Detect which cell encompasses the target text, then output its [X, Y] center coordinate. 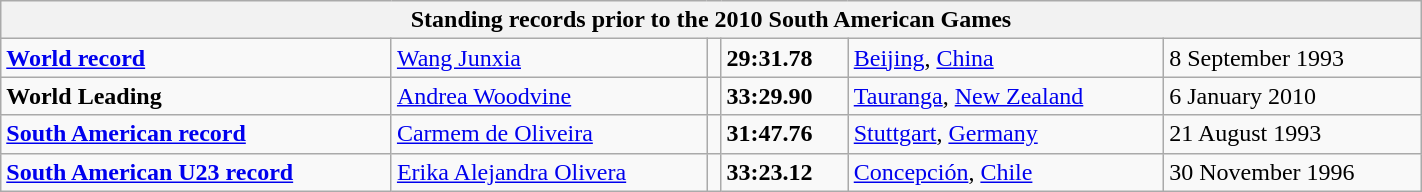
33:23.12 [784, 172]
Erika Alejandra Olivera [548, 172]
21 August 1993 [1293, 134]
World record [196, 58]
World Leading [196, 96]
South American record [196, 134]
Wang Junxia [548, 58]
Andrea Woodvine [548, 96]
33:29.90 [784, 96]
6 January 2010 [1293, 96]
30 November 1996 [1293, 172]
8 September 1993 [1293, 58]
Standing records prior to the 2010 South American Games [711, 20]
Tauranga, New Zealand [1006, 96]
Beijing, China [1006, 58]
Carmem de Oliveira [548, 134]
29:31.78 [784, 58]
South American U23 record [196, 172]
Concepción, Chile [1006, 172]
Stuttgart, Germany [1006, 134]
31:47.76 [784, 134]
